Pinpoint the cell where the given text exists, returning its [x, y] midpoint coordinate. 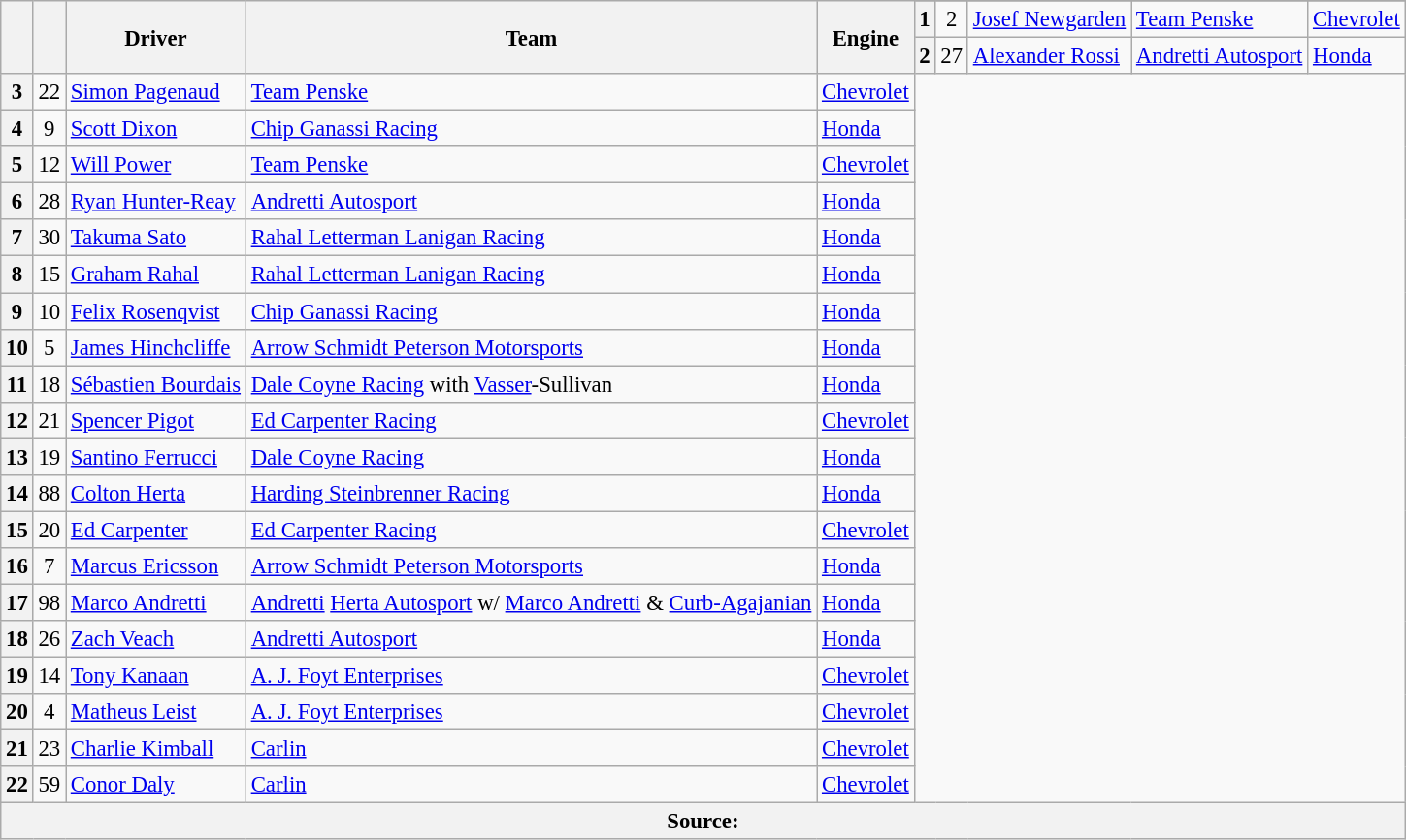
Conor Daly [156, 785]
28 [49, 202]
59 [49, 785]
3 [17, 92]
Engine [866, 37]
Josef Newgarden [1049, 19]
26 [49, 639]
98 [49, 602]
Driver [156, 37]
Will Power [156, 165]
Andretti Herta Autosport w/ Marco Andretti & Curb-Agajanian [531, 602]
16 [17, 566]
30 [49, 238]
17 [17, 602]
Ed Carpenter [156, 530]
11 [17, 384]
Matheus Leist [156, 712]
Marcus Ericsson [156, 566]
Scott Dixon [156, 129]
Sébastien Bourdais [156, 384]
Graham Rahal [156, 275]
Dale Coyne Racing with Vasser-Sullivan [531, 384]
1 [925, 19]
Tony Kanaan [156, 676]
8 [17, 275]
Source: [703, 822]
Harding Steinbrenner Racing [531, 494]
Dale Coyne Racing [531, 457]
Charlie Kimball [156, 749]
Simon Pagenaud [156, 92]
Takuma Sato [156, 238]
Spencer Pigot [156, 420]
6 [17, 202]
Alexander Rossi [1049, 56]
James Hinchcliffe [156, 347]
13 [17, 457]
Marco Andretti [156, 602]
23 [49, 749]
Felix Rosenqvist [156, 311]
88 [49, 494]
Ryan Hunter-Reay [156, 202]
Team [531, 37]
Santino Ferrucci [156, 457]
27 [951, 56]
Colton Herta [156, 494]
Zach Veach [156, 639]
